Return the (X, Y) coordinate for the center point of the cell that contains the specified text.  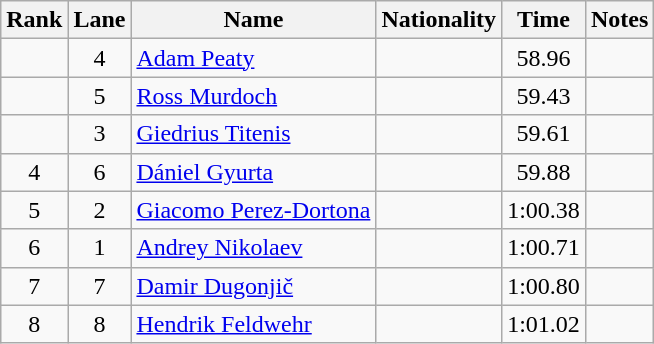
3 (100, 134)
59.88 (544, 172)
58.96 (544, 58)
Giacomo Perez-Dortona (254, 210)
2 (100, 210)
Ross Murdoch (254, 96)
Damir Dugonjič (254, 286)
Time (544, 20)
Nationality (439, 20)
1:00.38 (544, 210)
Notes (619, 20)
Name (254, 20)
1:00.80 (544, 286)
Lane (100, 20)
Hendrik Feldwehr (254, 324)
59.61 (544, 134)
Adam Peaty (254, 58)
1:01.02 (544, 324)
1:00.71 (544, 248)
Andrey Nikolaev (254, 248)
1 (100, 248)
59.43 (544, 96)
Dániel Gyurta (254, 172)
Rank (34, 20)
Giedrius Titenis (254, 134)
